Pinpoint the cell where the given text exists, returning its [X, Y] midpoint coordinate. 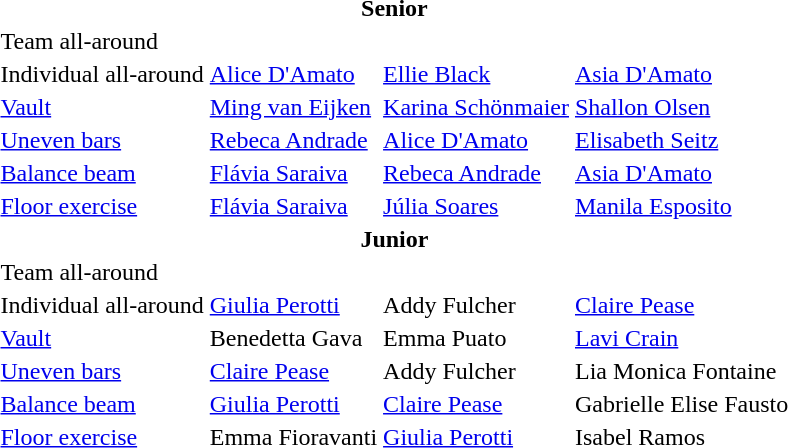
Ming van Eijken [293, 107]
Ellie Black [476, 74]
Emma Puato [476, 338]
Benedetta Gava [293, 338]
Karina Schönmaier [476, 107]
Júlia Soares [476, 206]
